Identify which cell holds the provided text, then report its [X, Y] central coordinate. 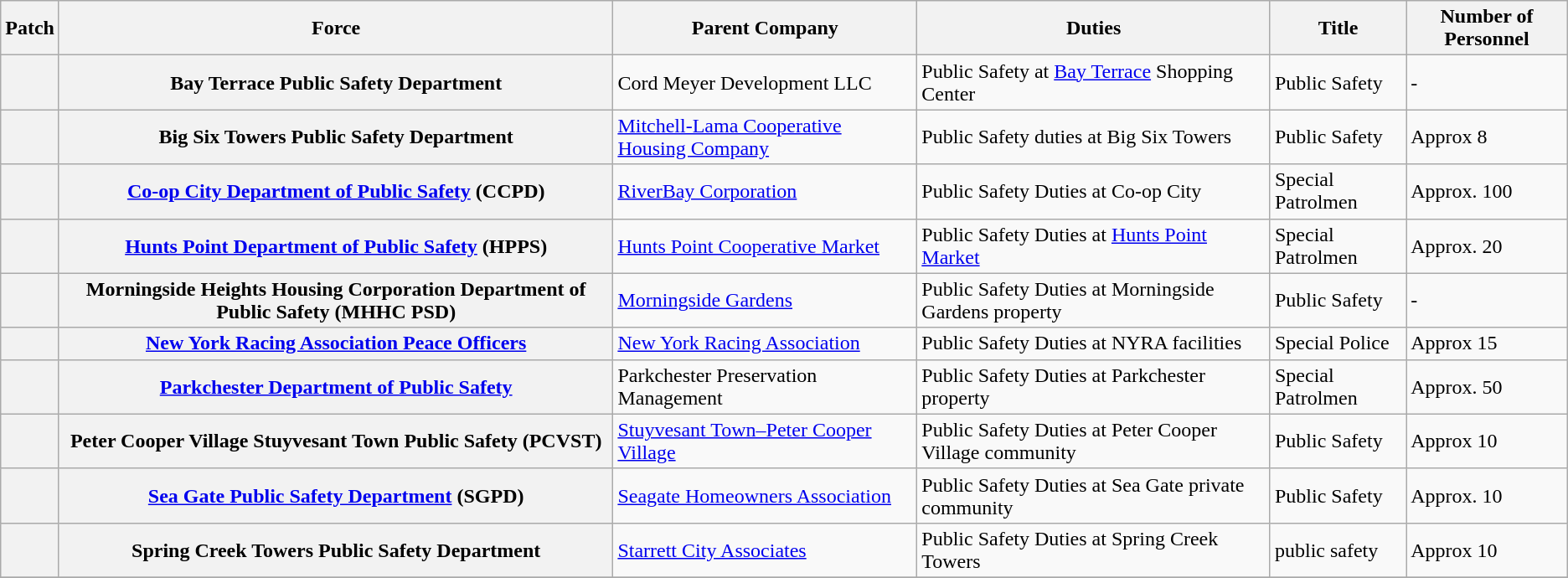
Public Safety duties at Big Six Towers [1094, 137]
Approx 15 [1488, 343]
Public Safety Duties at Co-op City [1094, 191]
Public Safety Duties at Morningside Gardens property [1094, 300]
Parkchester Preservation Management [766, 387]
Approx. 50 [1488, 387]
Big Six Towers Public Safety Department [335, 137]
Hunts Point Cooperative Market [766, 246]
Public Safety Duties at Parkchester property [1094, 387]
Approx 8 [1488, 137]
Spring Creek Towers Public Safety Department [335, 550]
Patch [30, 28]
Parent Company [766, 28]
Public Safety Duties at Peter Cooper Village community [1094, 441]
Approx. 100 [1488, 191]
Morningside Gardens [766, 300]
Public Safety Duties at NYRA facilities [1094, 343]
Bay Terrace Public Safety Department [335, 82]
Special Police [1338, 343]
Duties [1094, 28]
RiverBay Corporation [766, 191]
Public Safety Duties at Sea Gate private community [1094, 496]
public safety [1338, 550]
Co-op City Department of Public Safety (CCPD) [335, 191]
Public Safety Duties at Hunts Point Market [1094, 246]
New York Racing Association Peace Officers [335, 343]
Stuyvesant Town–Peter Cooper Village [766, 441]
Title [1338, 28]
Sea Gate Public Safety Department (SGPD) [335, 496]
Public Safety Duties at Spring Creek Towers [1094, 550]
Number of Personnel [1488, 28]
Starrett City Associates [766, 550]
Public Safety at Bay Terrace Shopping Center [1094, 82]
Peter Cooper Village Stuyvesant Town Public Safety (PCVST) [335, 441]
Approx. 20 [1488, 246]
Mitchell-Lama Cooperative Housing Company [766, 137]
New York Racing Association [766, 343]
Seagate Homeowners Association [766, 496]
Morningside Heights Housing Corporation Department of Public Safety (MHHC PSD) [335, 300]
Cord Meyer Development LLC [766, 82]
Parkchester Department of Public Safety [335, 387]
Hunts Point Department of Public Safety (HPPS) [335, 246]
Force [335, 28]
Approx. 10 [1488, 496]
